From the cell containing the given text, extract its center point as (X, Y) coordinate. 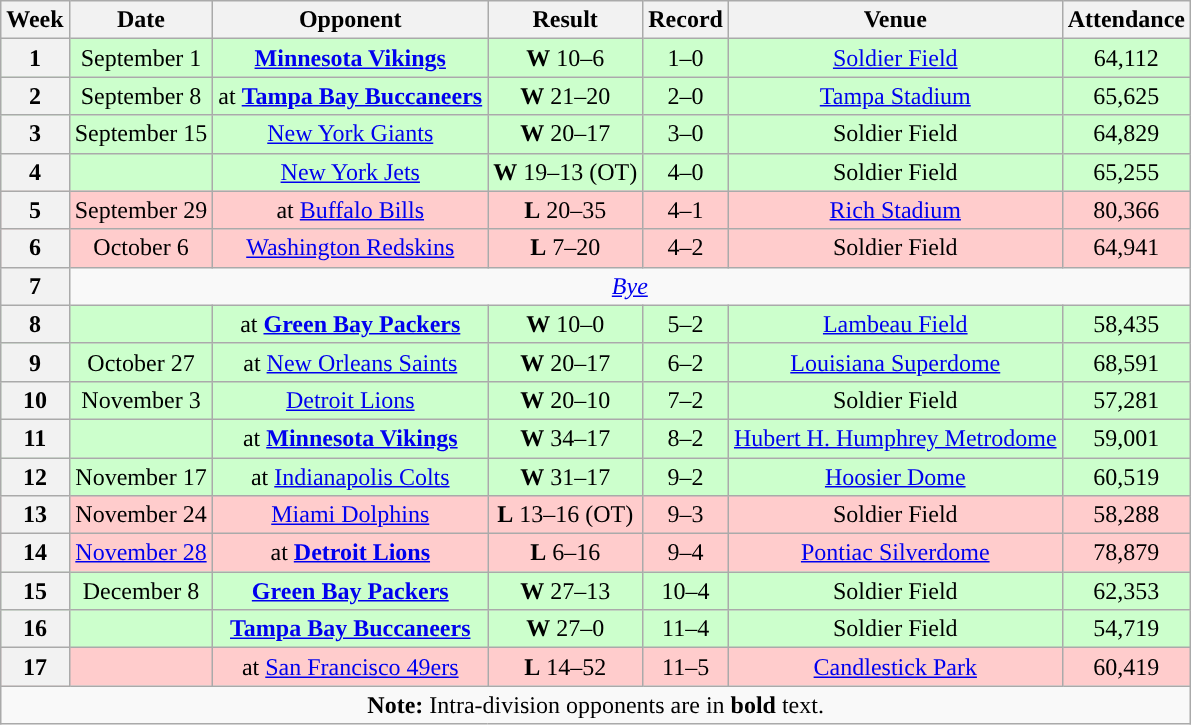
10 (35, 400)
64,941 (1126, 248)
4–2 (686, 248)
78,879 (1126, 553)
W 20–10 (566, 400)
W 10–6 (566, 58)
L 14–52 (566, 667)
Miami Dolphins (350, 515)
October 27 (141, 362)
November 28 (141, 553)
7–2 (686, 400)
9 (35, 362)
9–3 (686, 515)
11–5 (686, 667)
at Tampa Bay Buccaneers (350, 96)
4 (35, 172)
Pontiac Silverdome (895, 553)
Candlestick Park (895, 667)
Result (566, 20)
Tampa Bay Buccaneers (350, 629)
10–4 (686, 591)
Bye (630, 286)
Week (35, 20)
60,519 (1126, 477)
58,435 (1126, 324)
2 (35, 96)
September 15 (141, 134)
1 (35, 58)
November 24 (141, 515)
13 (35, 515)
3 (35, 134)
59,001 (1126, 438)
September 1 (141, 58)
7 (35, 286)
60,419 (1126, 667)
September 29 (141, 210)
Opponent (350, 20)
L 6–16 (566, 553)
at Buffalo Bills (350, 210)
Green Bay Packers (350, 591)
4–1 (686, 210)
57,281 (1126, 400)
Washington Redskins (350, 248)
W 21–20 (566, 96)
W 10–0 (566, 324)
L 20–35 (566, 210)
11–4 (686, 629)
October 6 (141, 248)
Tampa Stadium (895, 96)
4–0 (686, 172)
14 (35, 553)
68,591 (1126, 362)
54,719 (1126, 629)
64,829 (1126, 134)
8 (35, 324)
Lambeau Field (895, 324)
at Green Bay Packers (350, 324)
at Detroit Lions (350, 553)
Louisiana Superdome (895, 362)
W 27–13 (566, 591)
9–4 (686, 553)
December 8 (141, 591)
L 7–20 (566, 248)
at Minnesota Vikings (350, 438)
5 (35, 210)
at New Orleans Saints (350, 362)
5–2 (686, 324)
Minnesota Vikings (350, 58)
W 27–0 (566, 629)
65,255 (1126, 172)
at Indianapolis Colts (350, 477)
September 8 (141, 96)
Date (141, 20)
12 (35, 477)
16 (35, 629)
1–0 (686, 58)
6 (35, 248)
Hubert H. Humphrey Metrodome (895, 438)
at San Francisco 49ers (350, 667)
Record (686, 20)
November 17 (141, 477)
62,353 (1126, 591)
L 13–16 (OT) (566, 515)
Attendance (1126, 20)
15 (35, 591)
65,625 (1126, 96)
11 (35, 438)
Rich Stadium (895, 210)
November 3 (141, 400)
9–2 (686, 477)
W 31–17 (566, 477)
New York Giants (350, 134)
80,366 (1126, 210)
W 19–13 (OT) (566, 172)
Detroit Lions (350, 400)
64,112 (1126, 58)
Venue (895, 20)
Hoosier Dome (895, 477)
8–2 (686, 438)
Note: Intra-division opponents are in bold text. (596, 705)
3–0 (686, 134)
58,288 (1126, 515)
17 (35, 667)
W 34–17 (566, 438)
New York Jets (350, 172)
6–2 (686, 362)
2–0 (686, 96)
